Determine the (x, y) coordinate at the center of the cell enclosing the given text.  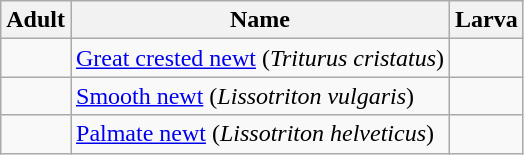
Palmate newt (Lissotriton helveticus) (260, 134)
Larva (487, 20)
Adult (36, 20)
Great crested newt (Triturus cristatus) (260, 58)
Smooth newt (Lissotriton vulgaris) (260, 96)
Name (260, 20)
